Provide the (x, y) coordinate of the cell's center where the given text is located.  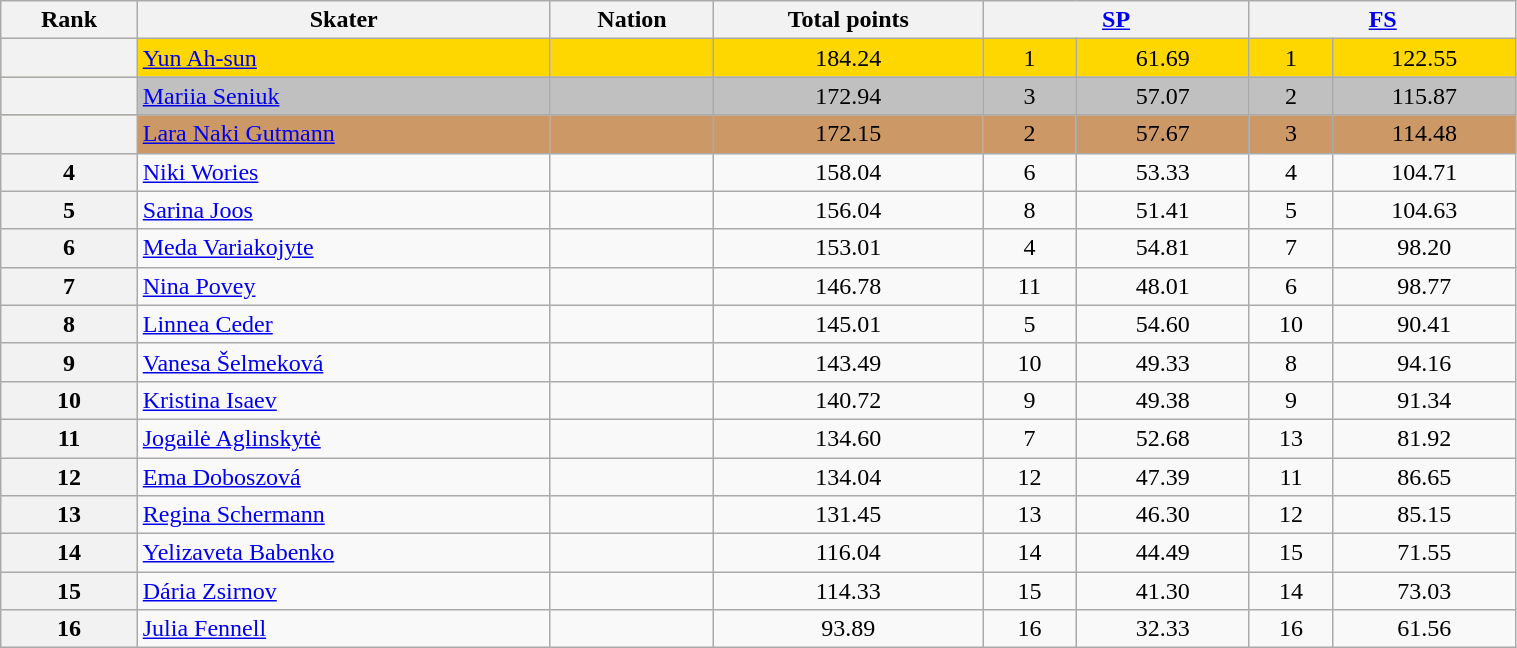
SP (1116, 20)
Yun Ah-sun (344, 58)
41.30 (1162, 591)
Regina Schermann (344, 515)
140.72 (848, 400)
145.01 (848, 324)
114.48 (1424, 134)
134.60 (848, 438)
71.55 (1424, 553)
49.33 (1162, 362)
Linnea Ceder (344, 324)
172.94 (848, 96)
54.81 (1162, 248)
143.49 (848, 362)
134.04 (848, 477)
104.71 (1424, 172)
Vanesa Šelmeková (344, 362)
47.39 (1162, 477)
158.04 (848, 172)
Total points (848, 20)
46.30 (1162, 515)
Kristina Isaev (344, 400)
131.45 (848, 515)
61.56 (1424, 629)
Sarina Joos (344, 210)
Meda Variakojyte (344, 248)
Rank (69, 20)
FS (1382, 20)
52.68 (1162, 438)
81.92 (1424, 438)
94.16 (1424, 362)
Nina Povey (344, 286)
98.20 (1424, 248)
44.49 (1162, 553)
61.69 (1162, 58)
Dária Zsirnov (344, 591)
54.60 (1162, 324)
57.07 (1162, 96)
48.01 (1162, 286)
Lara Naki Gutmann (344, 134)
53.33 (1162, 172)
104.63 (1424, 210)
90.41 (1424, 324)
91.34 (1424, 400)
122.55 (1424, 58)
49.38 (1162, 400)
Julia Fennell (344, 629)
Yelizaveta Babenko (344, 553)
Jogailė Aglinskytė (344, 438)
184.24 (848, 58)
93.89 (848, 629)
73.03 (1424, 591)
32.33 (1162, 629)
Mariia Seniuk (344, 96)
156.04 (848, 210)
85.15 (1424, 515)
98.77 (1424, 286)
57.67 (1162, 134)
Ema Doboszová (344, 477)
51.41 (1162, 210)
115.87 (1424, 96)
114.33 (848, 591)
172.15 (848, 134)
86.65 (1424, 477)
116.04 (848, 553)
153.01 (848, 248)
Niki Wories (344, 172)
Nation (632, 20)
146.78 (848, 286)
Skater (344, 20)
